Return [X, Y] of the center of cell containing provided text 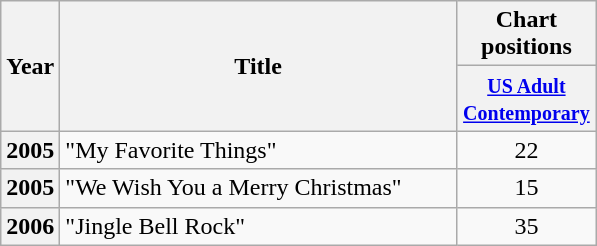
Year [30, 66]
35 [526, 226]
US Adult Contemporary [526, 98]
Title [258, 66]
15 [526, 188]
2006 [30, 226]
22 [526, 150]
"We Wish You a Merry Christmas" [258, 188]
Chart positions [526, 34]
"My Favorite Things" [258, 150]
"Jingle Bell Rock" [258, 226]
